Return the [X, Y] coordinate for the center point of the cell that contains the specified text.  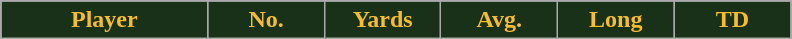
Avg. [500, 20]
No. [266, 20]
Yards [382, 20]
TD [732, 20]
Long [616, 20]
Player [104, 20]
